Return (x, y) of the center of cell containing provided text 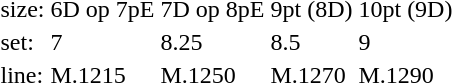
8.5 (312, 42)
7 (102, 42)
8.25 (212, 42)
